Provide the [x, y] coordinate of the cell's center where the given text is located.  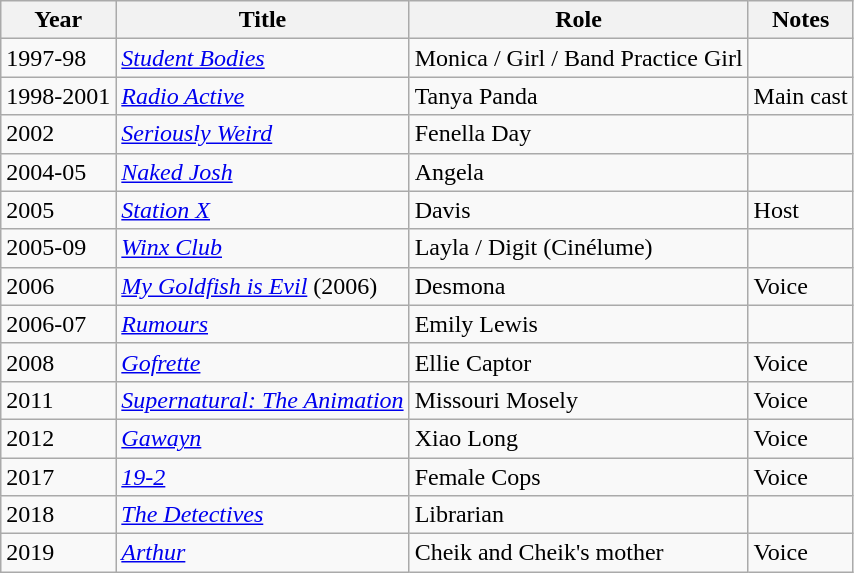
Main cast [800, 96]
The Detectives [262, 515]
2018 [58, 515]
2005-09 [58, 248]
Emily Lewis [578, 324]
2005 [58, 210]
1998-2001 [58, 96]
2004-05 [58, 172]
Notes [800, 20]
Cheik and Cheik's mother [578, 553]
Missouri Mosely [578, 400]
Fenella Day [578, 134]
Ellie Captor [578, 362]
Monica / Girl / Band Practice Girl [578, 58]
1997-98 [58, 58]
Desmona [578, 286]
2011 [58, 400]
Seriously Weird [262, 134]
Winx Club [262, 248]
Davis [578, 210]
Xiao Long [578, 438]
Librarian [578, 515]
2019 [58, 553]
Tanya Panda [578, 96]
Supernatural: The Animation [262, 400]
19-2 [262, 477]
2012 [58, 438]
Female Cops [578, 477]
Role [578, 20]
Radio Active [262, 96]
Station X [262, 210]
2002 [58, 134]
Student Bodies [262, 58]
My Goldfish is Evil (2006) [262, 286]
Gawayn [262, 438]
Year [58, 20]
Angela [578, 172]
2006-07 [58, 324]
Arthur [262, 553]
Rumours [262, 324]
Title [262, 20]
Host [800, 210]
2017 [58, 477]
2006 [58, 286]
2008 [58, 362]
Gofrette [262, 362]
Naked Josh [262, 172]
Layla / Digit (Cinélume) [578, 248]
